Return the [X, Y] coordinate for the center point of the cell that contains the specified text.  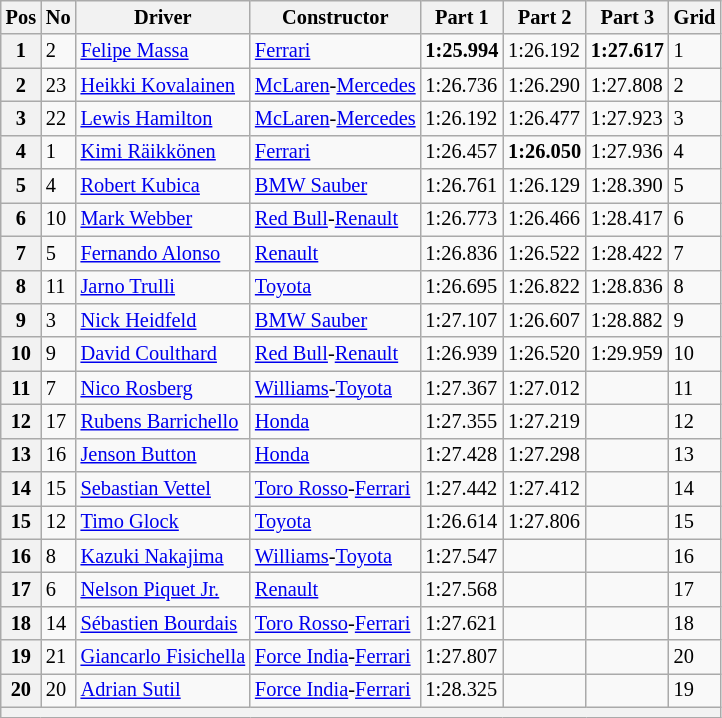
1:28.836 [628, 287]
Felipe Massa [163, 51]
1:26.050 [544, 152]
1:27.367 [462, 388]
Rubens Barrichello [163, 421]
1:27.012 [544, 388]
David Coulthard [163, 354]
Grid [695, 17]
1:28.422 [628, 253]
1:28.417 [628, 219]
Heikki Kovalainen [163, 85]
1:27.442 [462, 489]
1:26.290 [544, 85]
1:28.325 [462, 690]
Adrian Sutil [163, 690]
No [58, 17]
1:27.298 [544, 455]
Kazuki Nakajima [163, 556]
22 [58, 118]
Timo Glock [163, 522]
1:26.129 [544, 186]
Part 3 [628, 17]
1:26.466 [544, 219]
23 [58, 85]
1:26.607 [544, 320]
1:26.477 [544, 118]
Giancarlo Fisichella [163, 657]
1:26.457 [462, 152]
Kimi Räikkönen [163, 152]
Nelson Piquet Jr. [163, 589]
1:29.959 [628, 354]
1:25.994 [462, 51]
21 [58, 657]
1:27.807 [462, 657]
Sébastien Bourdais [163, 623]
1:26.836 [462, 253]
1:26.522 [544, 253]
1:27.806 [544, 522]
Robert Kubica [163, 186]
1:27.219 [544, 421]
1:26.822 [544, 287]
1:26.520 [544, 354]
1:28.882 [628, 320]
1:28.390 [628, 186]
Mark Webber [163, 219]
Part 1 [462, 17]
1:27.547 [462, 556]
1:27.568 [462, 589]
1:27.355 [462, 421]
1:26.939 [462, 354]
1:26.736 [462, 85]
Driver [163, 17]
1:27.617 [628, 51]
1:27.621 [462, 623]
1:27.412 [544, 489]
Sebastian Vettel [163, 489]
Pos [21, 17]
Part 2 [544, 17]
1:27.936 [628, 152]
Nick Heidfeld [163, 320]
Constructor [335, 17]
1:26.614 [462, 522]
Nico Rosberg [163, 388]
1:26.695 [462, 287]
1:26.773 [462, 219]
1:27.923 [628, 118]
1:26.761 [462, 186]
1:27.808 [628, 85]
Jenson Button [163, 455]
1:27.428 [462, 455]
Fernando Alonso [163, 253]
Lewis Hamilton [163, 118]
Jarno Trulli [163, 287]
1:27.107 [462, 320]
